Find where the given text appears and provide that cell's center as [x, y] coordinate. 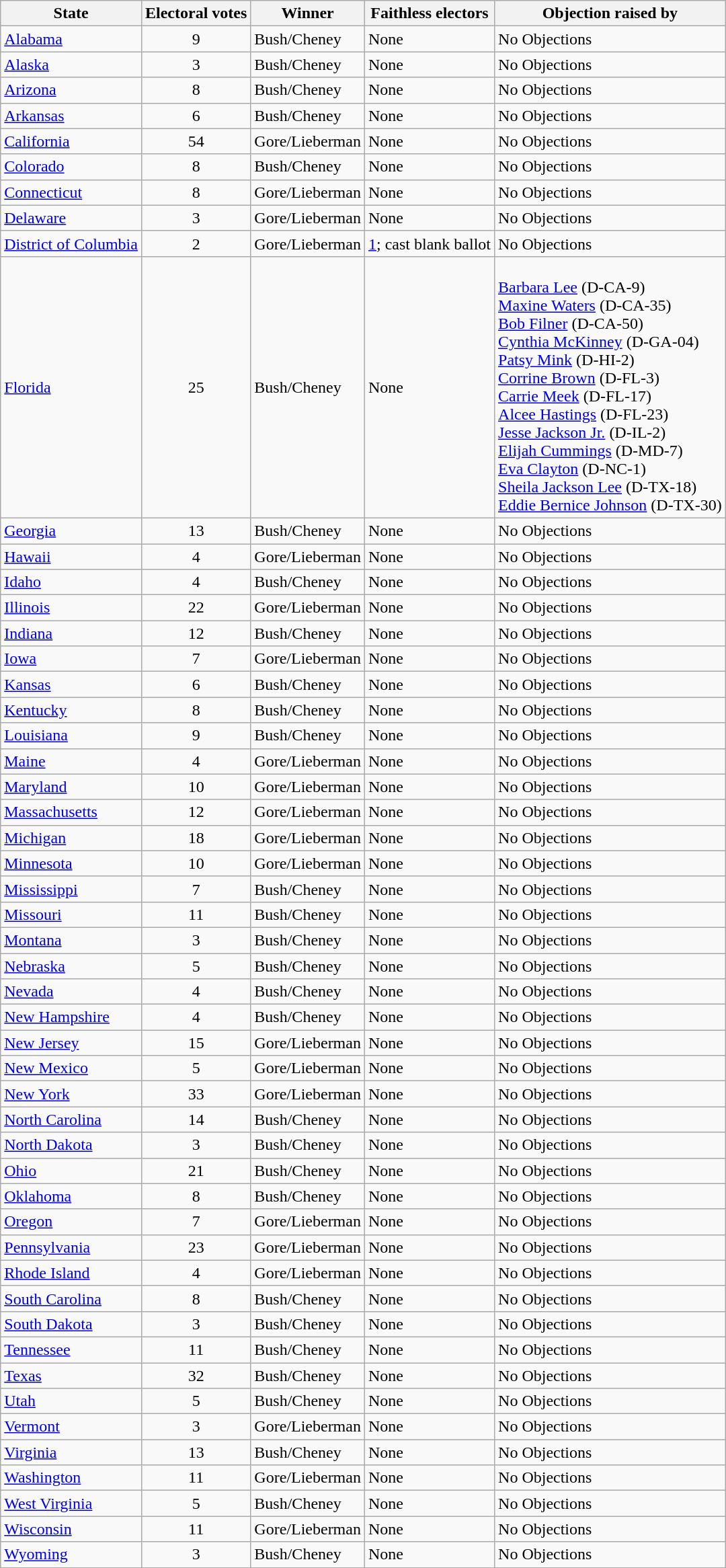
Texas [71, 1375]
Oregon [71, 1222]
Oklahoma [71, 1196]
State [71, 13]
Colorado [71, 167]
District of Columbia [71, 243]
Ohio [71, 1171]
Massachusetts [71, 812]
Faithless electors [429, 13]
West Virginia [71, 1503]
25 [196, 387]
54 [196, 141]
Kansas [71, 684]
Washington [71, 1478]
1; cast blank ballot [429, 243]
New York [71, 1094]
Objection raised by [610, 13]
Tennessee [71, 1349]
2 [196, 243]
Nevada [71, 992]
Maine [71, 761]
Iowa [71, 659]
Louisiana [71, 736]
Georgia [71, 531]
Michigan [71, 838]
Virginia [71, 1452]
Illinois [71, 608]
Electoral votes [196, 13]
Rhode Island [71, 1273]
23 [196, 1247]
Wyoming [71, 1555]
Arizona [71, 90]
Florida [71, 387]
South Carolina [71, 1298]
Missouri [71, 914]
North Dakota [71, 1145]
Delaware [71, 218]
14 [196, 1120]
Hawaii [71, 556]
22 [196, 608]
Wisconsin [71, 1529]
New Jersey [71, 1043]
Montana [71, 940]
Maryland [71, 787]
Utah [71, 1401]
Alabama [71, 39]
15 [196, 1043]
Vermont [71, 1427]
Arkansas [71, 116]
South Dakota [71, 1324]
Kentucky [71, 710]
Indiana [71, 633]
Alaska [71, 65]
California [71, 141]
Winner [308, 13]
18 [196, 838]
Idaho [71, 582]
New Hampshire [71, 1017]
33 [196, 1094]
Connecticut [71, 192]
21 [196, 1171]
32 [196, 1375]
Nebraska [71, 966]
Mississippi [71, 889]
New Mexico [71, 1068]
Minnesota [71, 863]
Pennsylvania [71, 1247]
North Carolina [71, 1120]
